Capture the cell that displays the provided text and extract its [X, Y] central coordinate. 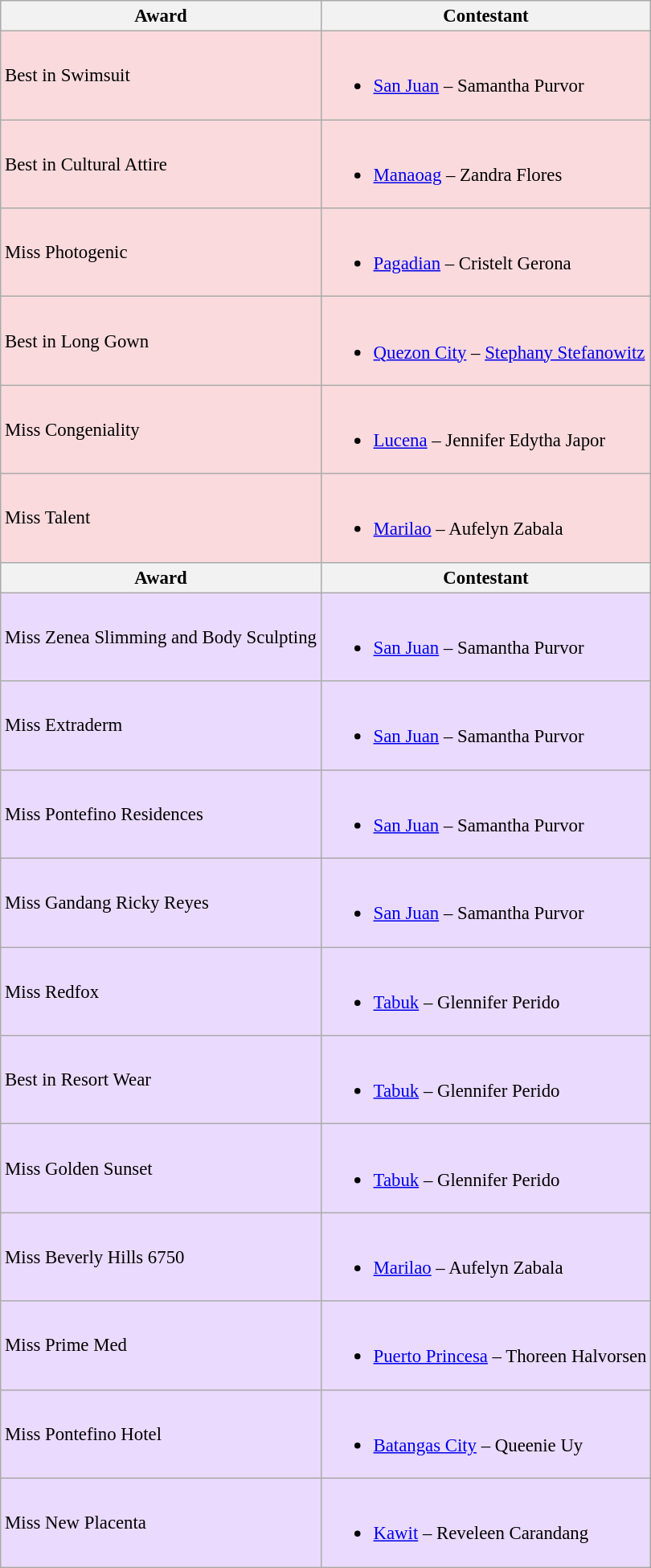
Miss Prime Med [161, 1345]
Lucena – Jennifer Edytha Japor [485, 429]
Kawit – Reveleen Carandang [485, 1523]
Miss Redfox [161, 991]
Miss Extraderm [161, 725]
Miss Beverly Hills 6750 [161, 1257]
Miss Gandang Ricky Reyes [161, 903]
Pagadian – Cristelt Gerona [485, 252]
Quezon City – Stephany Stefanowitz [485, 341]
Miss Pontefino Residences [161, 814]
Best in Long Gown [161, 341]
Best in Swimsuit [161, 76]
Miss Golden Sunset [161, 1168]
Miss Photogenic [161, 252]
Miss New Placenta [161, 1523]
Miss Zenea Slimming and Body Sculpting [161, 637]
Best in Cultural Attire [161, 164]
Best in Resort Wear [161, 1080]
Manaoag – Zandra Flores [485, 164]
Puerto Princesa – Thoreen Halvorsen [485, 1345]
Miss Talent [161, 518]
Batangas City – Queenie Uy [485, 1434]
Miss Congeniality [161, 429]
Miss Pontefino Hotel [161, 1434]
